Identify which cell holds the provided text, then report its [x, y] central coordinate. 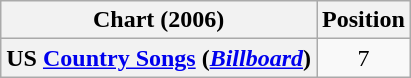
Chart (2006) [159, 20]
US Country Songs (Billboard) [159, 58]
7 [364, 58]
Position [364, 20]
